Output the (x, y) coordinate of the center of the cell containing the given text.  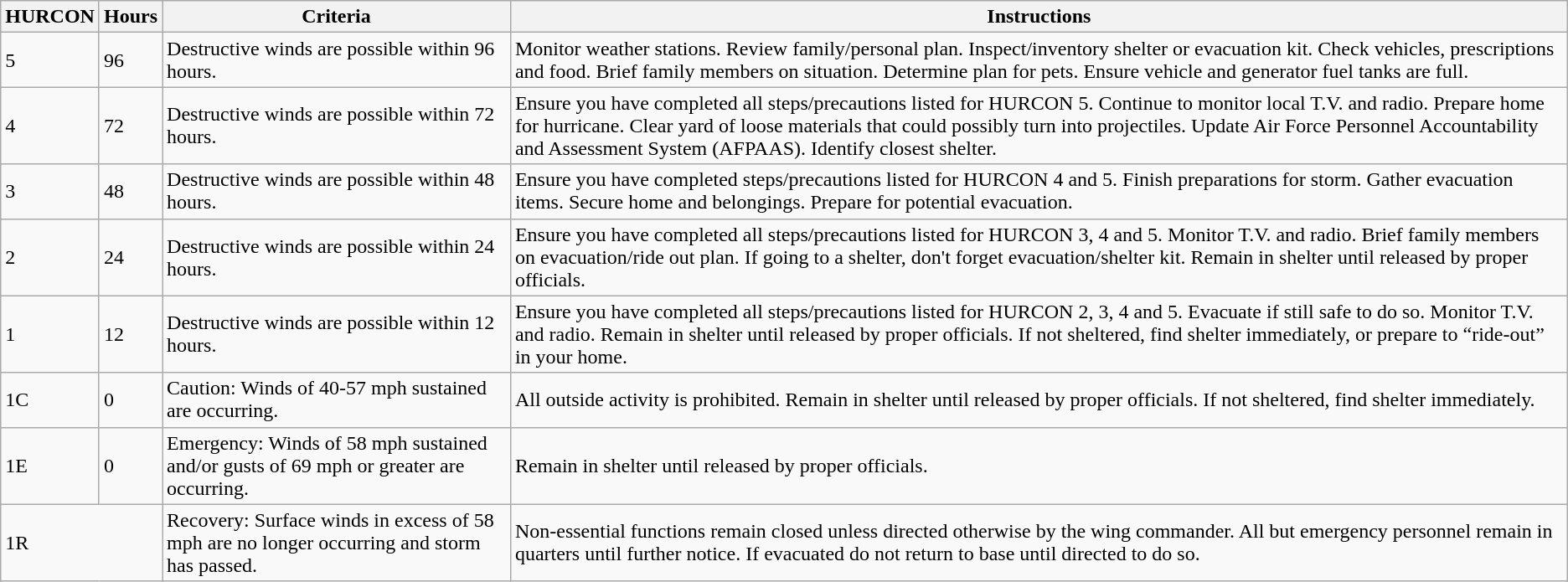
48 (131, 191)
Criteria (337, 17)
Destructive winds are possible within 48 hours. (337, 191)
Hours (131, 17)
Caution: Winds of 40-57 mph sustained are occurring. (337, 400)
3 (50, 191)
Emergency: Winds of 58 mph sustained and/or gusts of 69 mph or greater are occurring. (337, 466)
Recovery: Surface winds in excess of 58 mph are no longer occurring and storm has passed. (337, 543)
2 (50, 257)
Remain in shelter until released by proper officials. (1039, 466)
72 (131, 126)
Destructive winds are possible within 72 hours. (337, 126)
Instructions (1039, 17)
1C (50, 400)
Destructive winds are possible within 12 hours. (337, 334)
1R (82, 543)
1E (50, 466)
All outside activity is prohibited. Remain in shelter until released by proper officials. If not sheltered, find shelter immediately. (1039, 400)
96 (131, 60)
12 (131, 334)
5 (50, 60)
24 (131, 257)
Destructive winds are possible within 96 hours. (337, 60)
4 (50, 126)
Destructive winds are possible within 24 hours. (337, 257)
HURCON (50, 17)
1 (50, 334)
